Locate the cell with the specified text and output its [X, Y] center coordinate. 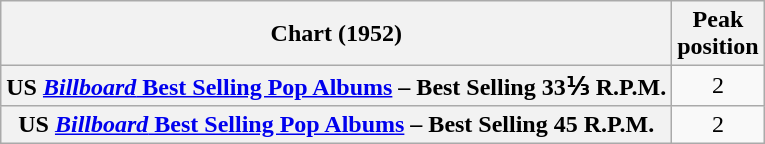
Chart (1952) [336, 34]
US Billboard Best Selling Pop Albums – Best Selling 33⅓ R.P.M. [336, 86]
US Billboard Best Selling Pop Albums – Best Selling 45 R.P.M. [336, 124]
Peakposition [718, 34]
